Locate the cell with the specified text and output its (X, Y) center coordinate. 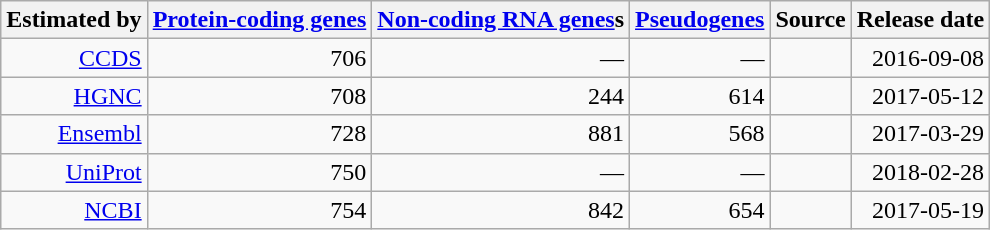
Ensembl (74, 134)
CCDS (74, 58)
2017-05-12 (920, 96)
881 (501, 134)
750 (260, 172)
2016-09-08 (920, 58)
842 (501, 210)
708 (260, 96)
754 (260, 210)
706 (260, 58)
UniProt (74, 172)
Protein-coding genes (260, 20)
568 (700, 134)
Source (810, 20)
NCBI (74, 210)
2018-02-28 (920, 172)
2017-03-29 (920, 134)
HGNC (74, 96)
Pseudogenes (700, 20)
728 (260, 134)
Non-coding RNA geness (501, 20)
244 (501, 96)
Release date (920, 20)
Estimated by (74, 20)
614 (700, 96)
2017-05-19 (920, 210)
654 (700, 210)
